Find where the given text appears and provide that cell's center as (x, y) coordinate. 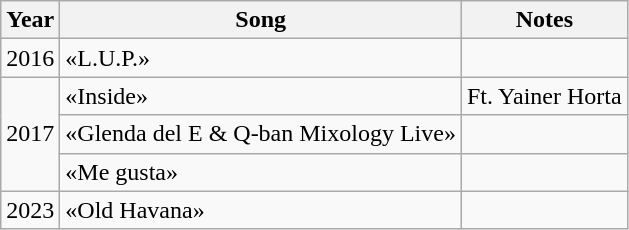
«Me gusta» (261, 172)
2016 (30, 58)
Ft. Yainer Horta (544, 96)
Song (261, 20)
«L.U.P.» (261, 58)
«Old Havana» (261, 210)
Notes (544, 20)
Year (30, 20)
«Glenda del E & Q-ban Mixology Live» (261, 134)
2023 (30, 210)
2017 (30, 134)
«Inside» (261, 96)
